From the cell containing the given text, extract its center point as (x, y) coordinate. 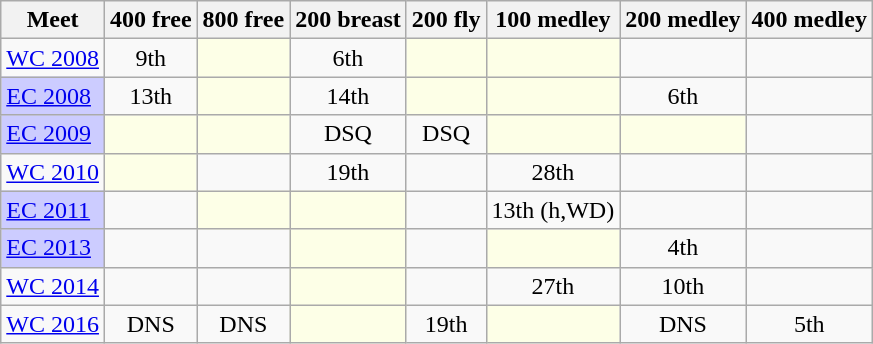
EC 2011 (53, 210)
400 medley (809, 20)
14th (348, 96)
27th (553, 286)
13th (150, 96)
800 free (244, 20)
Meet (53, 20)
EC 2009 (53, 134)
WC 2010 (53, 172)
200 medley (683, 20)
10th (683, 286)
9th (150, 58)
200 fly (446, 20)
28th (553, 172)
WC 2014 (53, 286)
13th (h,WD) (553, 210)
WC 2008 (53, 58)
5th (809, 324)
EC 2008 (53, 96)
WC 2016 (53, 324)
4th (683, 248)
400 free (150, 20)
100 medley (553, 20)
EC 2013 (53, 248)
200 breast (348, 20)
